Extract the (X, Y) coordinate from the center of the cell holding the provided text.  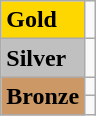
Gold (43, 20)
Silver (43, 58)
Bronze (43, 96)
